Pinpoint the cell where the given text exists, returning its [X, Y] midpoint coordinate. 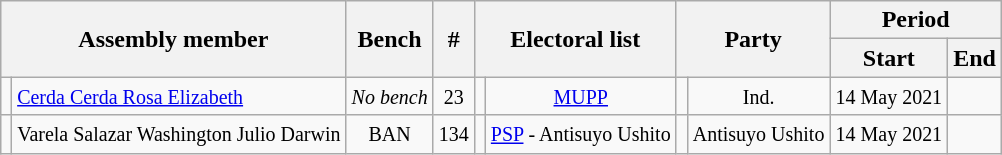
No bench [390, 96]
Assembly member [174, 39]
PSP - Antisuyo Ushito [580, 134]
Ind. [758, 96]
Varela Salazar Washington Julio Darwin [179, 134]
Antisuyo Ushito [758, 134]
Party [753, 39]
134 [454, 134]
# [454, 39]
MUPP [580, 96]
Electoral list [575, 39]
End [975, 58]
Period [916, 20]
Cerda Cerda Rosa Elizabeth [179, 96]
Start [889, 58]
23 [454, 96]
Bench [390, 39]
BAN [390, 134]
